For the text-containing cell, return its midpoint in [X, Y] coordinate format. 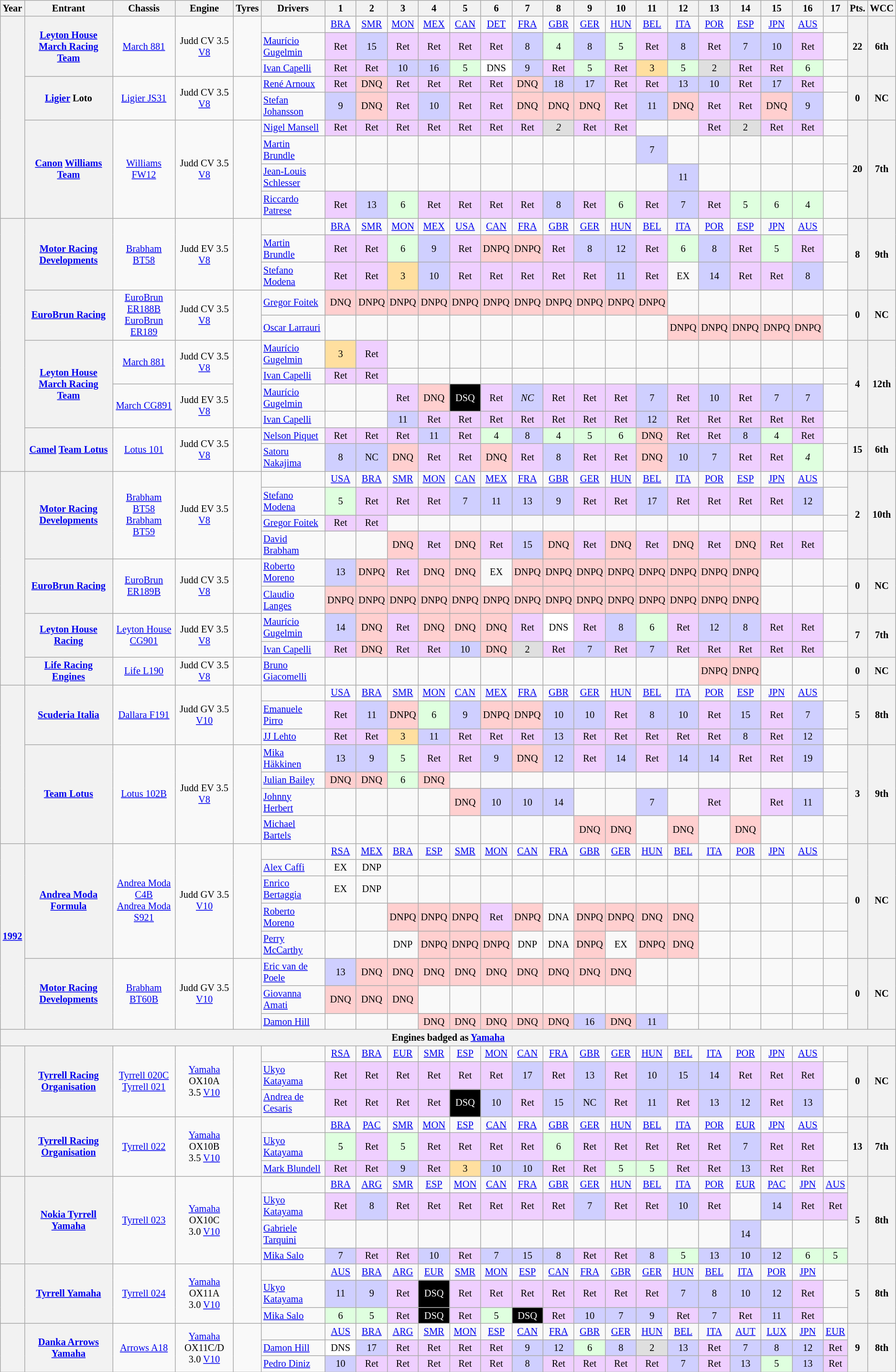
Riccardo Patrese [293, 205]
Yamaha OX11A 3.0 V10 [204, 1294]
Entrant [68, 8]
René Arnoux [293, 84]
19 [808, 758]
Brabham BT60B [144, 993]
David Brabham [293, 544]
Perry McCarthy [293, 945]
10th [882, 514]
Canon Williams Team [68, 169]
18 [558, 84]
Yamaha OX10A 3.5 V10 [204, 1081]
Dallara F191 [144, 714]
Brabham BT58 [144, 254]
Eric van de Poele [293, 972]
Year [12, 8]
Nigel Mansell [293, 128]
EuroBrun ER189B [144, 586]
22 [857, 46]
Arrows A18 [144, 1347]
Claudio Langes [293, 600]
Oscar Larrauri [293, 328]
Giovanna Amati [293, 1000]
Mark Blundell [293, 1168]
Andrea Moda C4BAndrea Moda S921 [144, 901]
Leyton House CG901 [144, 635]
Lotus 101 [144, 449]
Andrea Moda Formula [68, 901]
Johnny Herbert [293, 802]
Tyrrell 020CTyrrell 021 [144, 1081]
Gabriele Tarquini [293, 1234]
AUT [745, 1331]
Tyres [248, 8]
EuroBrun ER188BEuroBrun ER189 [144, 315]
Pedro Diniz [293, 1364]
Life L190 [144, 671]
Bruno Giacomelli [293, 671]
Nokia Tyrrell Yamaha [68, 1220]
1992 [12, 936]
Stefan Johansson [293, 106]
Yamaha OX10C 3.0 V10 [204, 1220]
Leyton House Racing [68, 635]
12th [882, 384]
Brabham BT58Brabham BT59 [144, 514]
Satoru Nakajima [293, 457]
Tyrrell 023 [144, 1220]
Life Racing Engines [68, 671]
Nelson Piquet [293, 436]
Emanuele Pirro [293, 715]
Lotus 102B [144, 794]
Michael Bartels [293, 829]
Tyrrell Yamaha [68, 1294]
Ligier Loto [68, 98]
March CG891 [144, 405]
DET [496, 24]
Mika Häkkinen [293, 758]
Scuderia Italia [68, 714]
Team Lotus [68, 794]
Danka Arrows Yamaha [68, 1347]
Chassis [144, 8]
Tyrrell 024 [144, 1294]
WCC [882, 8]
LUX [777, 1331]
Enrico Bertaggia [293, 889]
20 [857, 169]
Julian Bailey [293, 780]
JJ Lehto [293, 737]
Drivers [293, 8]
Jean-Louis Schlesser [293, 177]
Williams FW12 [144, 169]
Engines badged as Yamaha [448, 1037]
Tyrrell 022 [144, 1146]
Yamaha OX11C/D 3.0 V10 [204, 1347]
Pts. [857, 8]
Alex Caffi [293, 868]
Yamaha OX10B 3.5 V10 [204, 1146]
1 [340, 8]
Camel Team Lotus [68, 449]
Ligier JS31 [144, 98]
Andrea de Cesaris [293, 1103]
Engine [204, 8]
